Locate the cell with the specified text and output its (X, Y) center coordinate. 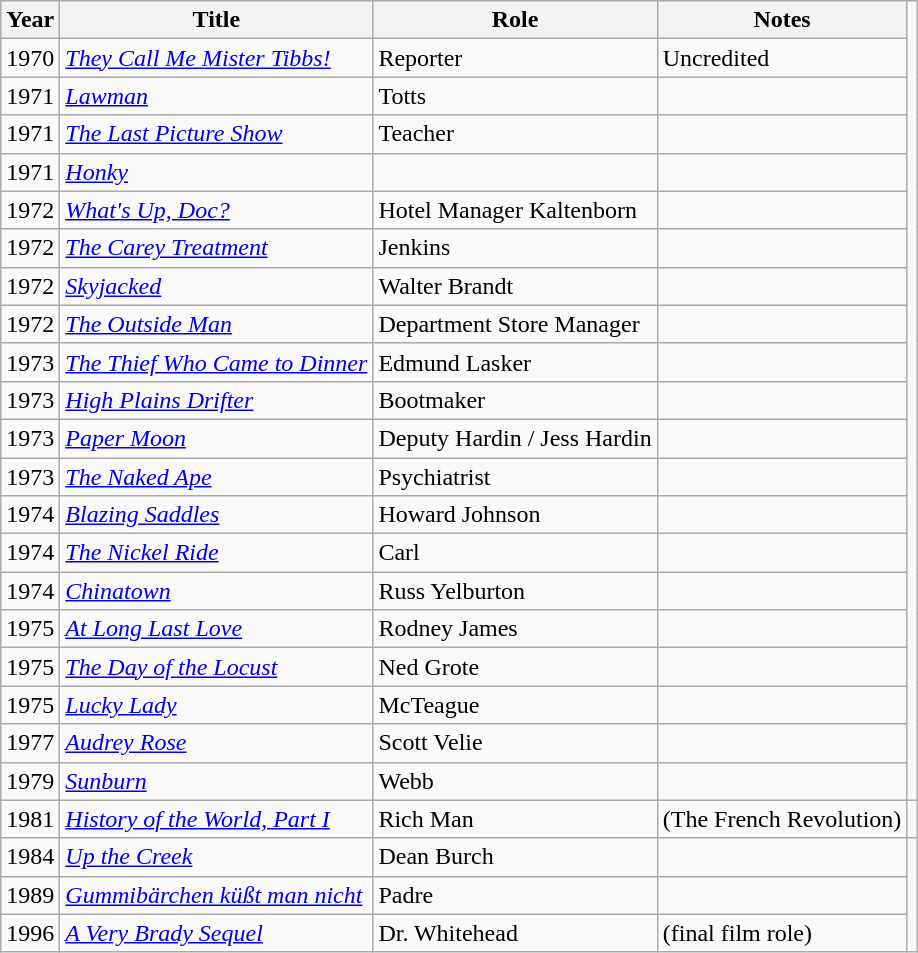
History of the World, Part I (216, 819)
Lucky Lady (216, 705)
The Day of the Locust (216, 667)
Dean Burch (515, 857)
1984 (30, 857)
1996 (30, 933)
Paper Moon (216, 438)
Rodney James (515, 629)
Hotel Manager Kaltenborn (515, 210)
Notes (782, 20)
Department Store Manager (515, 324)
Dr. Whitehead (515, 933)
Audrey Rose (216, 743)
They Call Me Mister Tibbs! (216, 58)
What's Up, Doc? (216, 210)
Sunburn (216, 781)
Bootmaker (515, 400)
Russ Yelburton (515, 591)
Chinatown (216, 591)
Reporter (515, 58)
Walter Brandt (515, 286)
Deputy Hardin / Jess Hardin (515, 438)
Howard Johnson (515, 515)
Jenkins (515, 248)
Uncredited (782, 58)
Role (515, 20)
Blazing Saddles (216, 515)
Year (30, 20)
Honky (216, 172)
Edmund Lasker (515, 362)
Teacher (515, 134)
Totts (515, 96)
Rich Man (515, 819)
The Nickel Ride (216, 553)
Scott Velie (515, 743)
Up the Creek (216, 857)
The Naked Ape (216, 477)
High Plains Drifter (216, 400)
Carl (515, 553)
The Thief Who Came to Dinner (216, 362)
1979 (30, 781)
At Long Last Love (216, 629)
Webb (515, 781)
1977 (30, 743)
The Carey Treatment (216, 248)
Skyjacked (216, 286)
(The French Revolution) (782, 819)
Ned Grote (515, 667)
1989 (30, 895)
McTeague (515, 705)
Padre (515, 895)
A Very Brady Sequel (216, 933)
Lawman (216, 96)
The Outside Man (216, 324)
1970 (30, 58)
Title (216, 20)
1981 (30, 819)
(final film role) (782, 933)
The Last Picture Show (216, 134)
Gummibärchen küßt man nicht (216, 895)
Psychiatrist (515, 477)
